Locate the cell with the specified text and output its (X, Y) center coordinate. 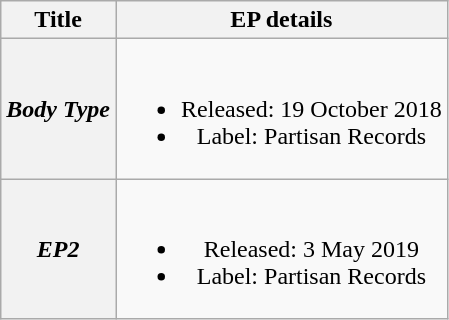
Body Type (58, 109)
Released: 3 May 2019Label: Partisan Records (282, 249)
EP details (282, 20)
Title (58, 20)
Released: 19 October 2018Label: Partisan Records (282, 109)
EP2 (58, 249)
